Capture the cell that displays the provided text and extract its (x, y) central coordinate. 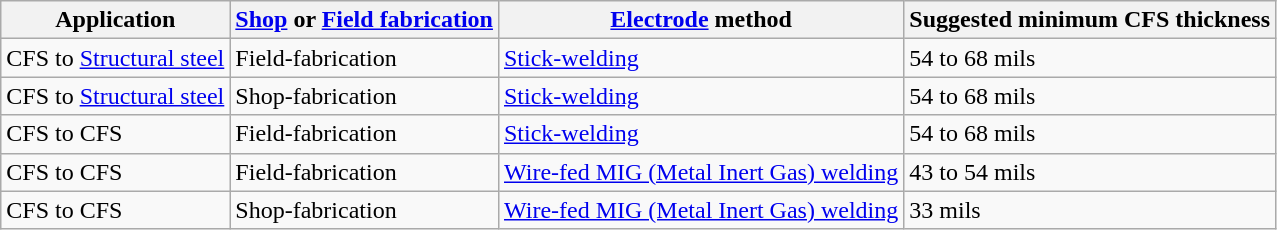
43 to 54 mils (1090, 172)
Suggested minimum CFS thickness (1090, 20)
Application (116, 20)
33 mils (1090, 210)
Electrode method (700, 20)
Shop or Field fabrication (364, 20)
